Identify which cell holds the provided text, then report its [x, y] central coordinate. 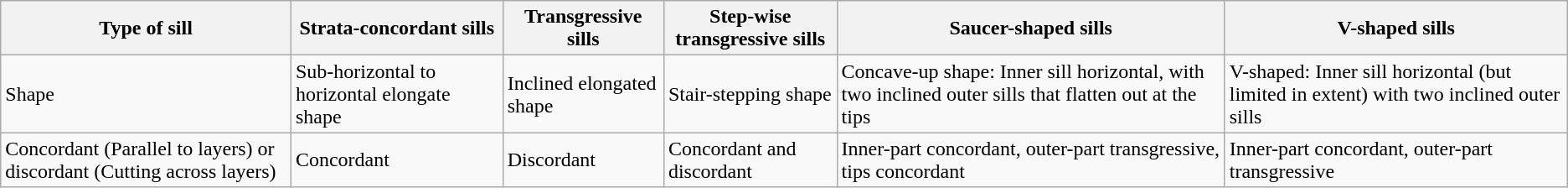
Shape [146, 94]
V-shaped: Inner sill horizontal (but limited in extent) with two inclined outer sills [1395, 94]
Sub-horizontal to horizontal elongate shape [397, 94]
Inner-part concordant, outer-part transgressive, tips concordant [1030, 159]
Step-wise transgressive sills [750, 29]
Concordant and discordant [750, 159]
Inner-part concordant, outer-part transgressive [1395, 159]
V-shaped sills [1395, 29]
Discordant [583, 159]
Type of sill [146, 29]
Concordant [397, 159]
Saucer-shaped sills [1030, 29]
Inclined elongated shape [583, 94]
Concordant (Parallel to layers) or discordant (Cutting across layers) [146, 159]
Concave-up shape: Inner sill horizontal, with two inclined outer sills that flatten out at the tips [1030, 94]
Stair-stepping shape [750, 94]
Transgressive sills [583, 29]
Strata-concordant sills [397, 29]
